Search for the cell housing the specified text and yield its (X, Y) center coordinate. 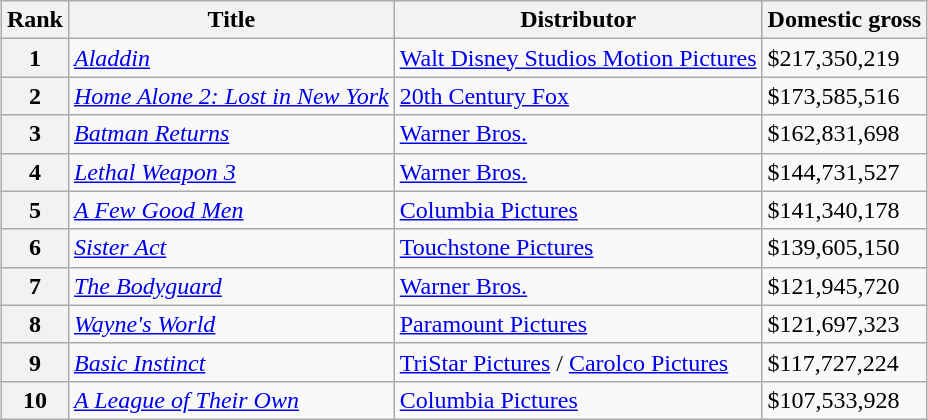
20th Century Fox (578, 96)
4 (34, 172)
Wayne's World (231, 324)
1 (34, 58)
$107,533,928 (844, 400)
Title (231, 20)
9 (34, 362)
8 (34, 324)
Aladdin (231, 58)
10 (34, 400)
Lethal Weapon 3 (231, 172)
Paramount Pictures (578, 324)
$217,350,219 (844, 58)
TriStar Pictures / Carolco Pictures (578, 362)
Walt Disney Studios Motion Pictures (578, 58)
$144,731,527 (844, 172)
$121,697,323 (844, 324)
$121,945,720 (844, 286)
Domestic gross (844, 20)
7 (34, 286)
Home Alone 2: Lost in New York (231, 96)
3 (34, 134)
$173,585,516 (844, 96)
The Bodyguard (231, 286)
2 (34, 96)
A Few Good Men (231, 210)
Rank (34, 20)
6 (34, 248)
$162,831,698 (844, 134)
Basic Instinct (231, 362)
$141,340,178 (844, 210)
Sister Act (231, 248)
5 (34, 210)
Distributor (578, 20)
Batman Returns (231, 134)
$117,727,224 (844, 362)
Touchstone Pictures (578, 248)
$139,605,150 (844, 248)
A League of Their Own (231, 400)
